Return (x, y) of the center of cell containing provided text 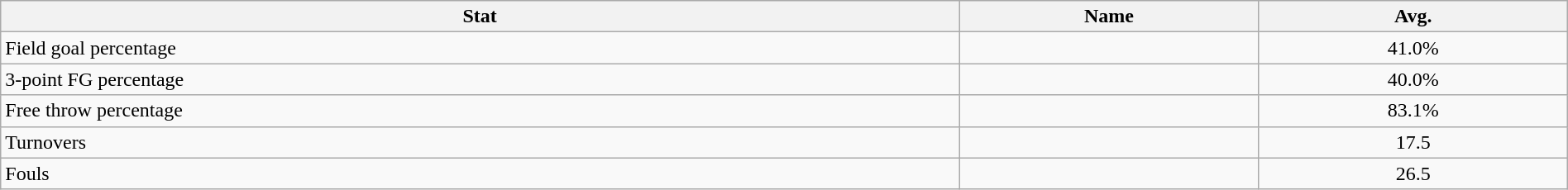
Name (1110, 17)
41.0% (1413, 48)
Stat (480, 17)
Avg. (1413, 17)
Field goal percentage (480, 48)
17.5 (1413, 142)
26.5 (1413, 173)
40.0% (1413, 79)
83.1% (1413, 111)
Fouls (480, 173)
Free throw percentage (480, 111)
3-point FG percentage (480, 79)
Turnovers (480, 142)
